Locate the cell with the specified text and output its (X, Y) center coordinate. 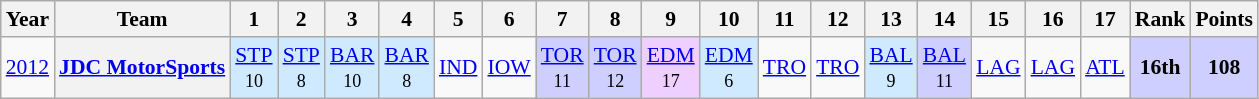
14 (944, 19)
BAL9 (890, 68)
13 (890, 19)
2 (302, 19)
108 (1224, 68)
JDC MotorSports (142, 68)
17 (1105, 19)
4 (406, 19)
IND (458, 68)
12 (838, 19)
STP10 (254, 68)
BAR8 (406, 68)
11 (784, 19)
Team (142, 19)
8 (616, 19)
6 (508, 19)
Rank (1160, 19)
TOR11 (562, 68)
EDM6 (729, 68)
9 (671, 19)
ATL (1105, 68)
BAL11 (944, 68)
15 (998, 19)
STP8 (302, 68)
7 (562, 19)
1 (254, 19)
EDM17 (671, 68)
16 (1053, 19)
10 (729, 19)
Year (28, 19)
IOW (508, 68)
2012 (28, 68)
3 (352, 19)
BAR10 (352, 68)
5 (458, 19)
TOR12 (616, 68)
16th (1160, 68)
Points (1224, 19)
